From the cell containing the given text, extract its center point as (x, y) coordinate. 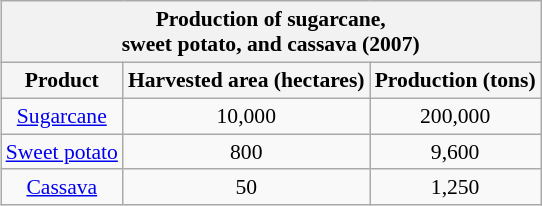
Sweet potato (62, 152)
50 (246, 187)
Harvested area (hectares) (246, 80)
10,000 (246, 116)
Production of sugarcane,sweet potato, and cassava (2007) (271, 32)
200,000 (456, 116)
Production (tons) (456, 80)
1,250 (456, 187)
Product (62, 80)
Sugarcane (62, 116)
Cassava (62, 187)
800 (246, 152)
9,600 (456, 152)
